Scan for the cell matching the given text and deliver its (X, Y) coordinate at center. 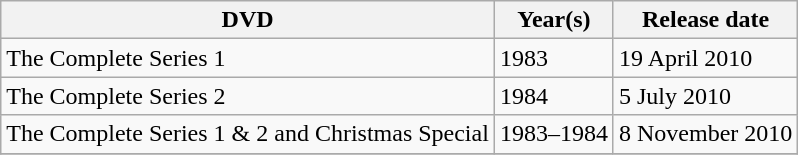
19 April 2010 (705, 58)
Year(s) (554, 20)
The Complete Series 1 & 2 and Christmas Special (248, 134)
8 November 2010 (705, 134)
1983–1984 (554, 134)
The Complete Series 2 (248, 96)
5 July 2010 (705, 96)
Release date (705, 20)
1983 (554, 58)
DVD (248, 20)
1984 (554, 96)
The Complete Series 1 (248, 58)
